Detect which cell encompasses the target text, then output its (x, y) center coordinate. 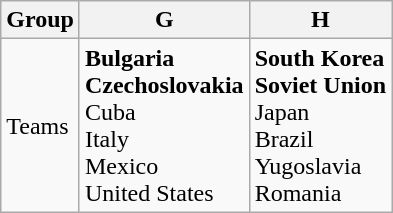
South KoreaSoviet UnionJapanBrazilYugoslaviaRomania (320, 126)
BulgariaCzechoslovakiaCubaItalyMexicoUnited States (164, 126)
G (164, 20)
H (320, 20)
Teams (40, 126)
Group (40, 20)
